Locate the cell with the specified text and output its [X, Y] center coordinate. 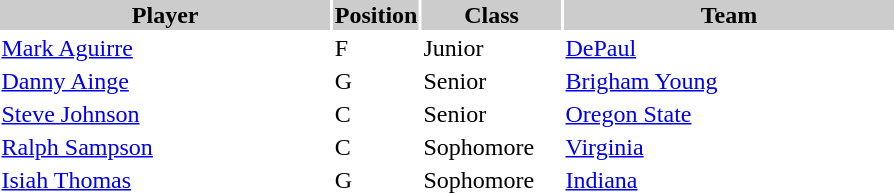
G [376, 81]
Virginia [729, 147]
Oregon State [729, 114]
Brigham Young [729, 81]
Position [376, 15]
Ralph Sampson [165, 147]
F [376, 48]
DePaul [729, 48]
Team [729, 15]
Steve Johnson [165, 114]
Junior [492, 48]
Danny Ainge [165, 81]
Sophomore [492, 147]
Mark Aguirre [165, 48]
Class [492, 15]
Player [165, 15]
